Identify which cell holds the provided text, then report its [x, y] central coordinate. 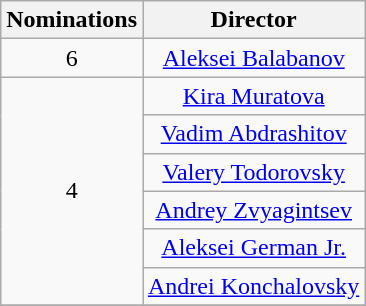
Valery Todorovsky [253, 172]
Director [253, 20]
Andrei Konchalovsky [253, 286]
Kira Muratova [253, 96]
Vadim Abdrashitov [253, 134]
4 [72, 191]
Nominations [72, 20]
Andrey Zvyagintsev [253, 210]
Aleksei Balabanov [253, 58]
Aleksei German Jr. [253, 248]
6 [72, 58]
